Find where the given text appears and provide that cell's center as (X, Y) coordinate. 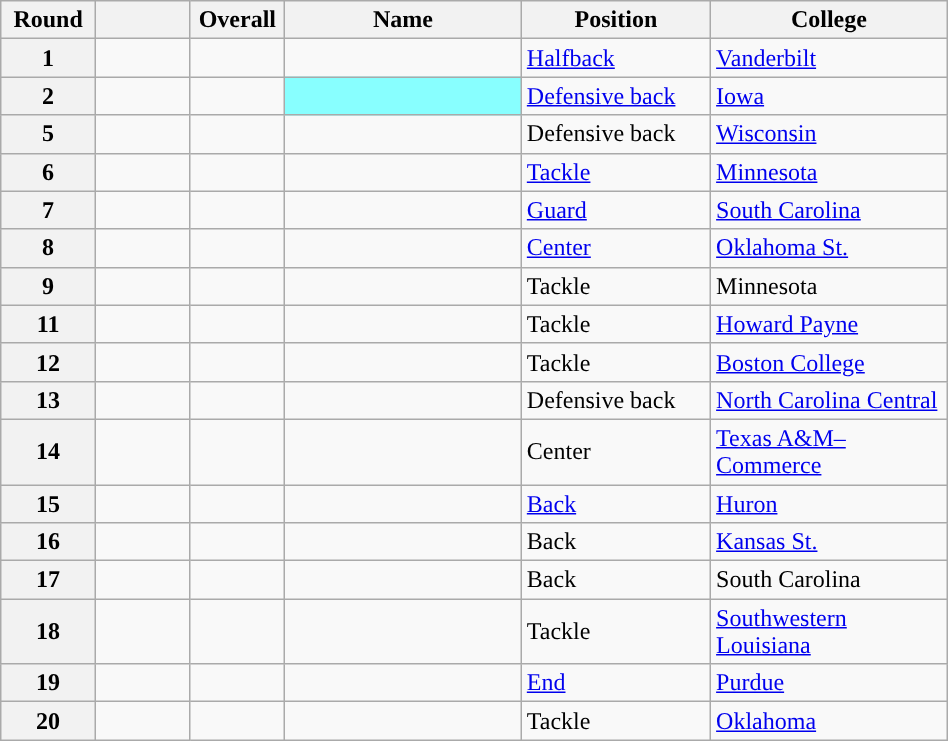
Oklahoma St. (830, 248)
Round (48, 20)
17 (48, 580)
9 (48, 286)
Southwestern Louisiana (830, 632)
Boston College (830, 362)
5 (48, 134)
7 (48, 210)
Position (616, 20)
14 (48, 452)
North Carolina Central (830, 400)
12 (48, 362)
Iowa (830, 96)
Guard (616, 210)
End (616, 683)
Name (404, 20)
Oklahoma (830, 721)
11 (48, 324)
2 (48, 96)
Wisconsin (830, 134)
Texas A&M–Commerce (830, 452)
15 (48, 503)
Huron (830, 503)
18 (48, 632)
Purdue (830, 683)
8 (48, 248)
Overall (238, 20)
13 (48, 400)
Howard Payne (830, 324)
20 (48, 721)
College (830, 20)
19 (48, 683)
1 (48, 58)
Kansas St. (830, 542)
Vanderbilt (830, 58)
6 (48, 172)
Halfback (616, 58)
16 (48, 542)
